For the text-containing cell, return its midpoint in (x, y) coordinate format. 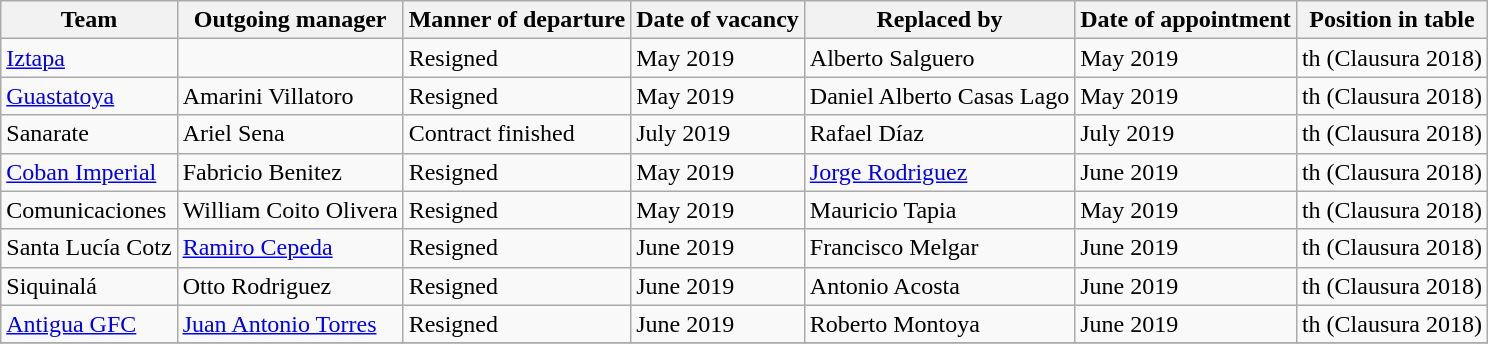
Amarini Villatoro (290, 96)
Ramiro Cepeda (290, 248)
Sanarate (89, 134)
Antonio Acosta (939, 286)
Team (89, 20)
Mauricio Tapia (939, 210)
Date of appointment (1186, 20)
Coban Imperial (89, 172)
Ariel Sena (290, 134)
Santa Lucía Cotz (89, 248)
Iztapa (89, 58)
Francisco Melgar (939, 248)
William Coito Olivera (290, 210)
Outgoing manager (290, 20)
Alberto Salguero (939, 58)
Daniel Alberto Casas Lago (939, 96)
Jorge Rodriguez (939, 172)
Replaced by (939, 20)
Juan Antonio Torres (290, 324)
Position in table (1392, 20)
Fabricio Benitez (290, 172)
Siquinalá (89, 286)
Antigua GFC (89, 324)
Rafael Díaz (939, 134)
Date of vacancy (718, 20)
Guastatoya (89, 96)
Otto Rodriguez (290, 286)
Roberto Montoya (939, 324)
Manner of departure (516, 20)
Contract finished (516, 134)
Comunicaciones (89, 210)
